Locate the cell with the specified text and output its (X, Y) center coordinate. 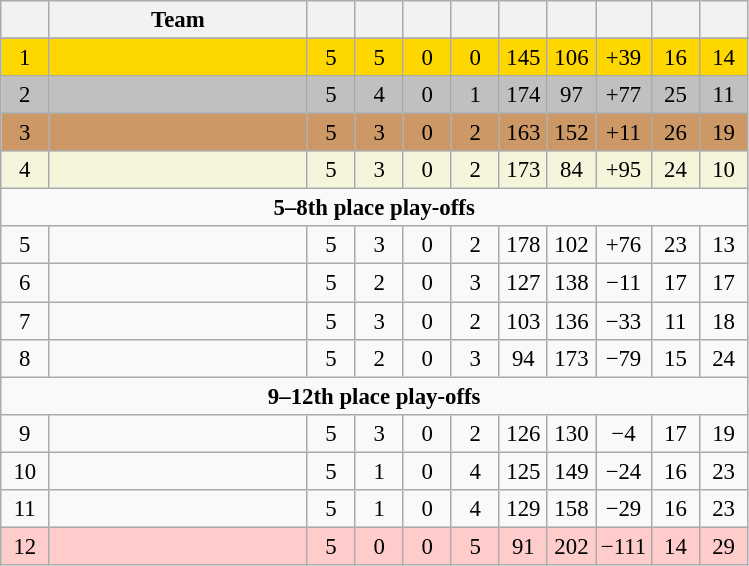
25 (675, 95)
91 (523, 546)
5–8th place play-offs (374, 208)
149 (571, 471)
6 (25, 283)
+95 (624, 170)
+77 (624, 95)
97 (571, 95)
9 (25, 433)
129 (523, 509)
158 (571, 509)
−33 (624, 321)
163 (523, 133)
102 (571, 245)
178 (523, 245)
174 (523, 95)
125 (523, 471)
152 (571, 133)
9–12th place play-offs (374, 396)
202 (571, 546)
13 (724, 245)
12 (25, 546)
−11 (624, 283)
−24 (624, 471)
−29 (624, 509)
−111 (624, 546)
7 (25, 321)
+11 (624, 133)
145 (523, 58)
130 (571, 433)
126 (523, 433)
138 (571, 283)
136 (571, 321)
84 (571, 170)
26 (675, 133)
103 (523, 321)
8 (25, 358)
−79 (624, 358)
Team (178, 20)
94 (523, 358)
15 (675, 358)
127 (523, 283)
+39 (624, 58)
−4 (624, 433)
106 (571, 58)
18 (724, 321)
29 (724, 546)
+76 (624, 245)
